Identify which cell holds the provided text, then report its (X, Y) central coordinate. 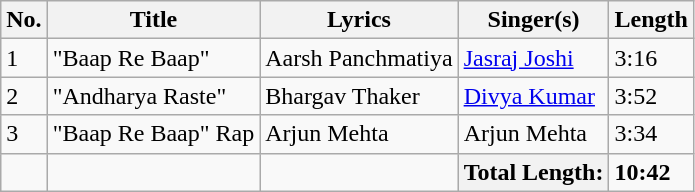
"Baap Re Baap" (154, 58)
Bhargav Thaker (359, 96)
1 (24, 58)
Lyrics (359, 20)
"Andharya Raste" (154, 96)
Title (154, 20)
"Baap Re Baap" Rap (154, 134)
Aarsh Panchmatiya (359, 58)
Jasraj Joshi (534, 58)
3 (24, 134)
Singer(s) (534, 20)
2 (24, 96)
3:52 (651, 96)
No. (24, 20)
Divya Kumar (534, 96)
3:16 (651, 58)
Length (651, 20)
3:34 (651, 134)
10:42 (651, 172)
Total Length: (534, 172)
